Return the (x, y) coordinate for the center point of the cell that contains the specified text.  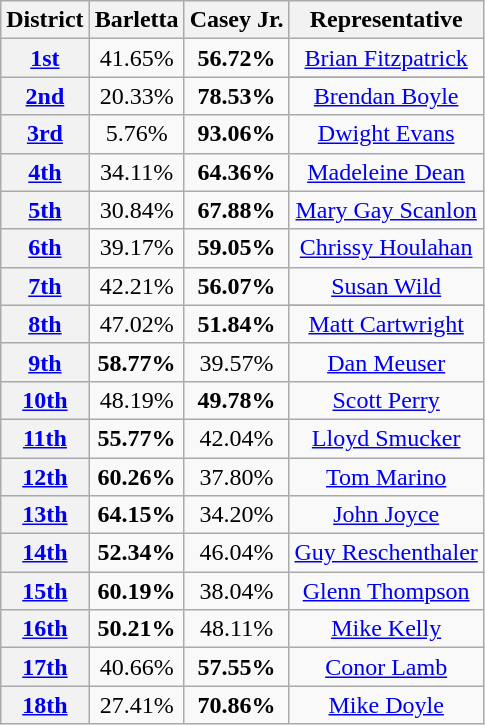
Glenn Thompson (386, 591)
Mike Kelly (386, 629)
Conor Lamb (386, 667)
3rd (45, 134)
70.86% (236, 705)
Dwight Evans (386, 134)
Brendan Boyle (386, 96)
46.04% (236, 553)
7th (45, 286)
20.33% (136, 96)
15th (45, 591)
27.41% (136, 705)
48.19% (136, 400)
34.20% (236, 515)
Dan Meuser (386, 362)
John Joyce (386, 515)
49.78% (236, 400)
42.04% (236, 438)
50.21% (136, 629)
58.77% (136, 362)
Madeleine Dean (386, 172)
4th (45, 172)
40.66% (136, 667)
11th (45, 438)
60.26% (136, 477)
60.19% (136, 591)
52.34% (136, 553)
37.80% (236, 477)
93.06% (236, 134)
Barletta (136, 20)
8th (45, 324)
Tom Marino (386, 477)
Chrissy Houlahan (386, 248)
Brian Fitzpatrick (386, 58)
Scott Perry (386, 400)
78.53% (236, 96)
Casey Jr. (236, 20)
38.04% (236, 591)
42.21% (136, 286)
41.65% (136, 58)
57.55% (236, 667)
Mary Gay Scanlon (386, 210)
39.17% (136, 248)
34.11% (136, 172)
51.84% (236, 324)
64.36% (236, 172)
64.15% (136, 515)
5th (45, 210)
2nd (45, 96)
Guy Reschenthaler (386, 553)
14th (45, 553)
10th (45, 400)
District (45, 20)
13th (45, 515)
55.77% (136, 438)
59.05% (236, 248)
39.57% (236, 362)
17th (45, 667)
67.88% (236, 210)
56.72% (236, 58)
5.76% (136, 134)
Susan Wild (386, 286)
9th (45, 362)
6th (45, 248)
16th (45, 629)
Matt Cartwright (386, 324)
12th (45, 477)
Representative (386, 20)
1st (45, 58)
47.02% (136, 324)
Mike Doyle (386, 705)
30.84% (136, 210)
48.11% (236, 629)
56.07% (236, 286)
18th (45, 705)
Lloyd Smucker (386, 438)
